Scan for the cell matching the given text and deliver its [x, y] coordinate at center. 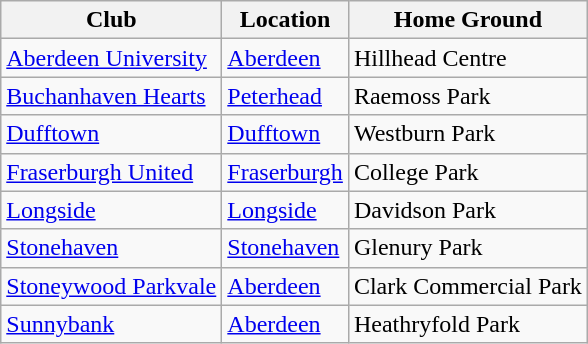
Fraserburgh [286, 172]
Aberdeen University [112, 58]
Stoneywood Parkvale [112, 286]
Heathryfold Park [468, 324]
Davidson Park [468, 210]
Hillhead Centre [468, 58]
Glenury Park [468, 248]
Location [286, 20]
Fraserburgh United [112, 172]
Sunnybank [112, 324]
Club [112, 20]
Raemoss Park [468, 96]
Home Ground [468, 20]
Buchanhaven Hearts [112, 96]
Peterhead [286, 96]
College Park [468, 172]
Westburn Park [468, 134]
Clark Commercial Park [468, 286]
